Return [X, Y] of the center of cell containing provided text 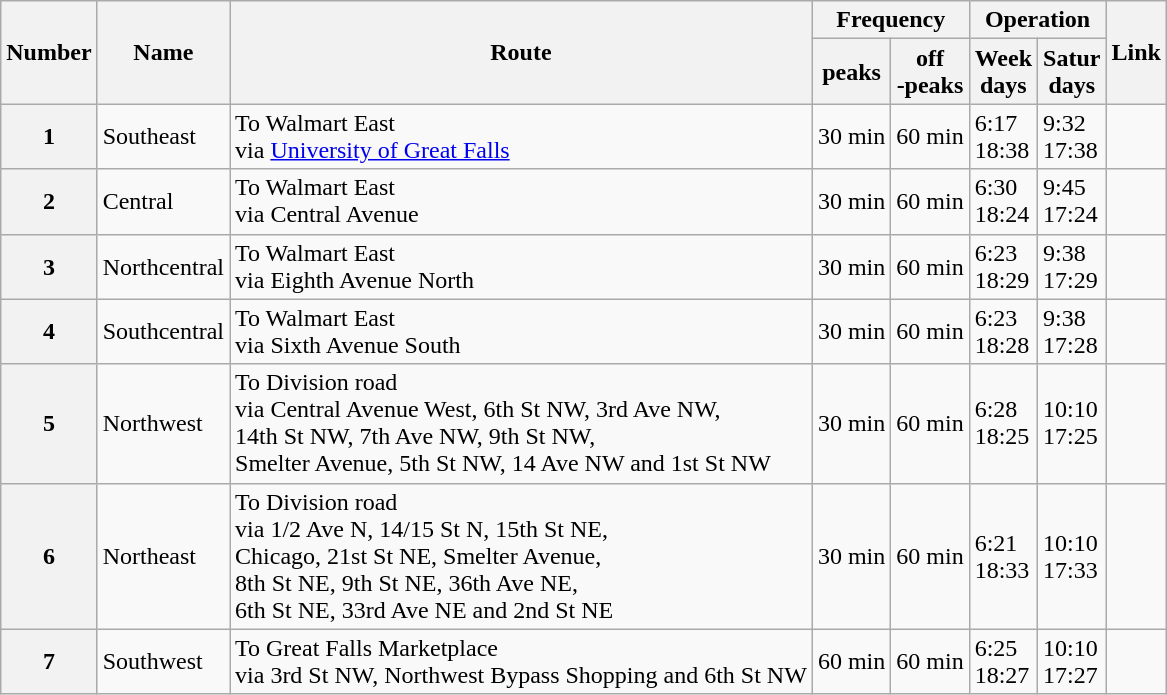
6:2318:28 [1003, 332]
10:1017:33 [1072, 556]
1 [49, 136]
Southcentral [163, 332]
Weekdays [1003, 72]
6:1718:38 [1003, 136]
10:1017:27 [1072, 662]
Route [522, 52]
To Walmart Eastvia University of Great Falls [522, 136]
6 [49, 556]
Saturdays [1072, 72]
6:3018:24 [1003, 202]
To Walmart Eastvia Central Avenue [522, 202]
Frequency [890, 20]
9:4517:24 [1072, 202]
10:1017:25 [1072, 424]
To Walmart Eastvia Eighth Avenue North [522, 266]
5 [49, 424]
To Division roadvia Central Avenue West, 6th St NW, 3rd Ave NW,14th St NW, 7th Ave NW, 9th St NW,Smelter Avenue, 5th St NW, 14 Ave NW and 1st St NW [522, 424]
Northwest [163, 424]
Link [1136, 52]
9:3817:28 [1072, 332]
9:3817:29 [1072, 266]
6:2818:25 [1003, 424]
Northcentral [163, 266]
2 [49, 202]
To Great Falls Marketplacevia 3rd St NW, Northwest Bypass Shopping and 6th St NW [522, 662]
6:2518:27 [1003, 662]
9:3217:38 [1072, 136]
off-peaks [930, 72]
To Walmart Eastvia Sixth Avenue South [522, 332]
Southwest [163, 662]
6:2318:29 [1003, 266]
4 [49, 332]
Southeast [163, 136]
Operation [1038, 20]
Name [163, 52]
Number [49, 52]
Northeast [163, 556]
peaks [851, 72]
Central [163, 202]
7 [49, 662]
6:2118:33 [1003, 556]
3 [49, 266]
